Return [x, y] of the center of cell containing provided text 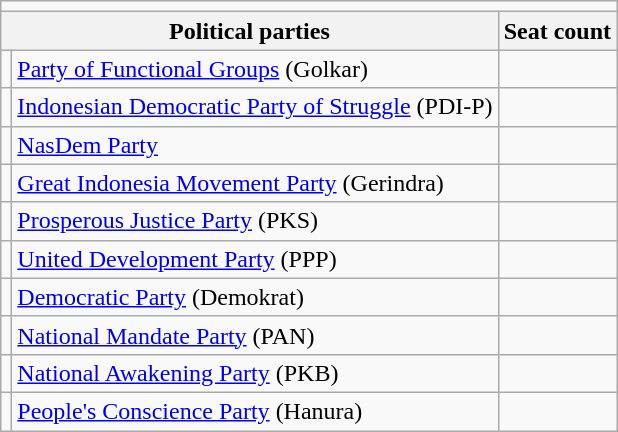
NasDem Party [255, 145]
Party of Functional Groups (Golkar) [255, 69]
People's Conscience Party (Hanura) [255, 411]
Seat count [557, 31]
United Development Party (PPP) [255, 259]
National Mandate Party (PAN) [255, 335]
Great Indonesia Movement Party (Gerindra) [255, 183]
Democratic Party (Demokrat) [255, 297]
Prosperous Justice Party (PKS) [255, 221]
Political parties [250, 31]
Indonesian Democratic Party of Struggle (PDI-P) [255, 107]
National Awakening Party (PKB) [255, 373]
